Scan for the cell matching the given text and deliver its [X, Y] coordinate at center. 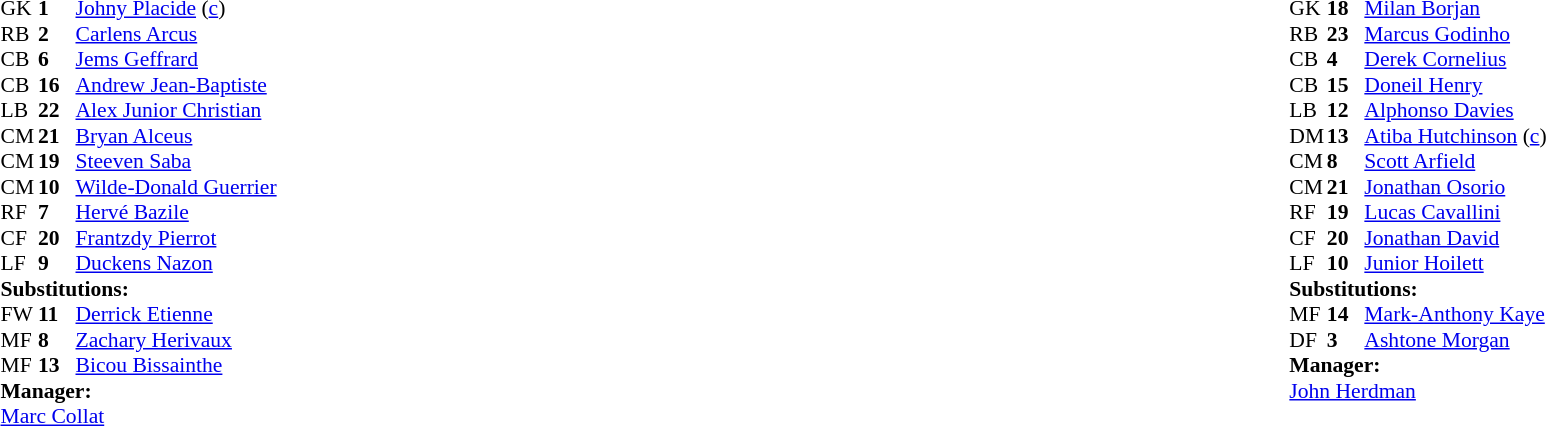
6 [57, 59]
Lucas Cavallini [1455, 213]
2 [57, 34]
7 [57, 213]
DM [1308, 136]
22 [57, 111]
14 [1346, 315]
Jonathan David [1455, 238]
Andrew Jean-Baptiste [176, 85]
FW [19, 315]
9 [57, 263]
Derrick Etienne [176, 315]
Frantzdy Pierrot [176, 238]
Steeven Saba [176, 161]
Hervé Bazile [176, 213]
Duckens Nazon [176, 263]
Bicou Bissainthe [176, 365]
Scott Arfield [1455, 161]
11 [57, 315]
John Herdman [1418, 391]
3 [1346, 340]
Derek Cornelius [1455, 59]
Wilde-Donald Guerrier [176, 187]
Bryan Alceus [176, 136]
Mark-Anthony Kaye [1455, 315]
Jems Geffrard [176, 59]
Jonathan Osorio [1455, 187]
15 [1346, 85]
16 [57, 85]
Marcus Godinho [1455, 34]
DF [1308, 340]
23 [1346, 34]
Ashtone Morgan [1455, 340]
Alex Junior Christian [176, 111]
Junior Hoilett [1455, 263]
4 [1346, 59]
12 [1346, 111]
Alphonso Davies [1455, 111]
Carlens Arcus [176, 34]
Doneil Henry [1455, 85]
Zachary Herivaux [176, 340]
Atiba Hutchinson (c) [1455, 136]
